Scan for the cell matching the given text and deliver its (x, y) coordinate at center. 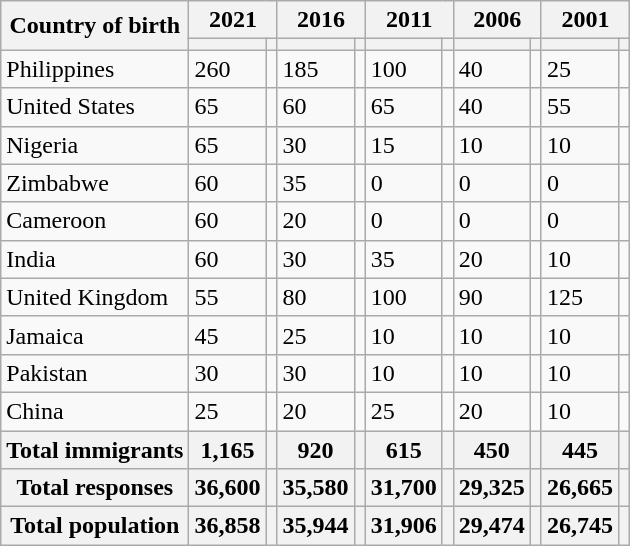
2001 (585, 20)
Zimbabwe (95, 183)
31,906 (404, 526)
450 (492, 449)
2021 (233, 20)
80 (316, 297)
35,944 (316, 526)
26,665 (580, 488)
615 (404, 449)
China (95, 411)
29,325 (492, 488)
Cameroon (95, 221)
Nigeria (95, 145)
15 (404, 145)
Philippines (95, 69)
United States (95, 107)
2011 (409, 20)
Total immigrants (95, 449)
26,745 (580, 526)
90 (492, 297)
29,474 (492, 526)
260 (228, 69)
35,580 (316, 488)
2016 (321, 20)
185 (316, 69)
Pakistan (95, 373)
United Kingdom (95, 297)
36,858 (228, 526)
India (95, 259)
36,600 (228, 488)
445 (580, 449)
Jamaica (95, 335)
1,165 (228, 449)
Total population (95, 526)
920 (316, 449)
31,700 (404, 488)
Country of birth (95, 26)
125 (580, 297)
45 (228, 335)
2006 (497, 20)
Total responses (95, 488)
